Determine the (X, Y) coordinate at the center of the cell enclosing the given text.  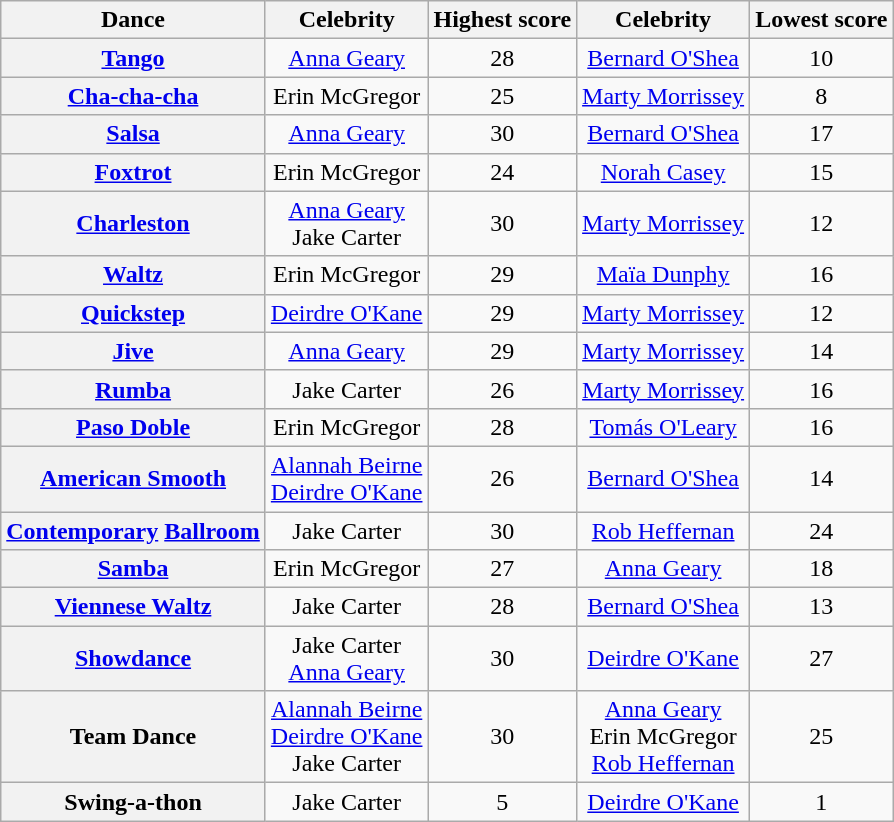
Rob Heffernan (664, 531)
Alannah BeirneDeirdre O'KaneJake Carter (346, 737)
Cha-cha-cha (134, 96)
Maïa Dunphy (664, 275)
5 (502, 802)
Alannah BeirneDeirdre O'Kane (346, 478)
Norah Casey (664, 172)
13 (822, 607)
8 (822, 96)
Rumba (134, 389)
Charleston (134, 224)
Foxtrot (134, 172)
17 (822, 134)
Samba (134, 569)
Dance (134, 20)
Waltz (134, 275)
Salsa (134, 134)
Anna GearyJake Carter (346, 224)
Showdance (134, 658)
10 (822, 58)
American Smooth (134, 478)
Anna GearyErin McGregorRob Heffernan (664, 737)
18 (822, 569)
Paso Doble (134, 427)
15 (822, 172)
Lowest score (822, 20)
Swing-a-thon (134, 802)
1 (822, 802)
Tango (134, 58)
Highest score (502, 20)
Viennese Waltz (134, 607)
Jive (134, 351)
Tomás O'Leary (664, 427)
Quickstep (134, 313)
Contemporary Ballroom (134, 531)
Team Dance (134, 737)
Jake CarterAnna Geary (346, 658)
